Locate the cell with the specified text and output its (x, y) center coordinate. 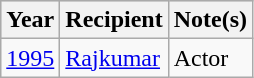
Actor (210, 58)
Note(s) (210, 20)
1995 (30, 58)
Year (30, 20)
Recipient (114, 20)
Rajkumar (114, 58)
